Search for the cell housing the specified text and yield its [x, y] center coordinate. 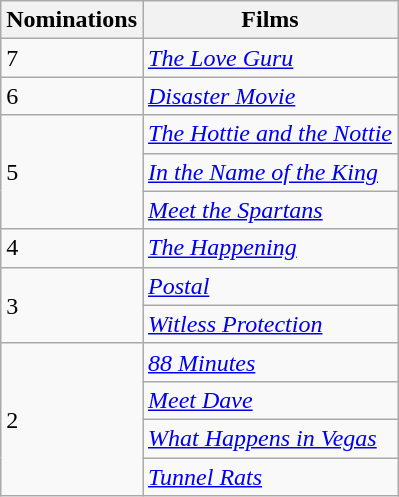
The Happening [270, 248]
Tunnel Rats [270, 477]
In the Name of the King [270, 172]
Nominations [72, 20]
7 [72, 58]
2 [72, 419]
Witless Protection [270, 324]
6 [72, 96]
Disaster Movie [270, 96]
The Hottie and the Nottie [270, 134]
The Love Guru [270, 58]
88 Minutes [270, 362]
What Happens in Vegas [270, 438]
Meet the Spartans [270, 210]
Meet Dave [270, 400]
4 [72, 248]
5 [72, 172]
Postal [270, 286]
Films [270, 20]
3 [72, 305]
